Locate the cell with the specified text and output its (x, y) center coordinate. 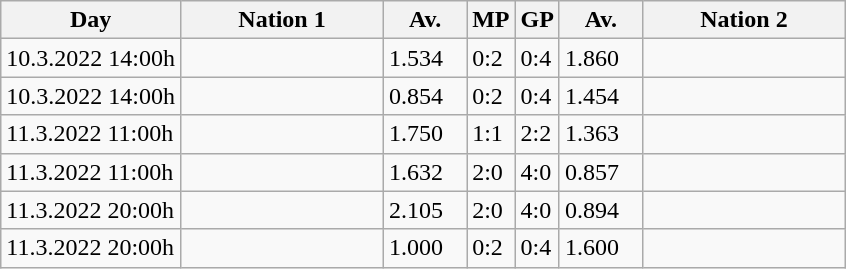
1:1 (491, 134)
1.860 (600, 58)
1.632 (426, 172)
1.534 (426, 58)
1.000 (426, 248)
0.857 (600, 172)
0.854 (426, 96)
Nation 1 (282, 20)
2:2 (537, 134)
1.600 (600, 248)
Nation 2 (744, 20)
GP (537, 20)
Day (91, 20)
MP (491, 20)
1.454 (600, 96)
0.894 (600, 210)
2.105 (426, 210)
1.363 (600, 134)
1.750 (426, 134)
